Identify which cell holds the provided text, then report its [x, y] central coordinate. 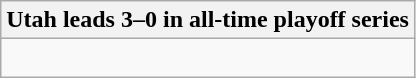
Utah leads 3–0 in all-time playoff series [208, 20]
